Locate the cell with the specified text and output its (X, Y) center coordinate. 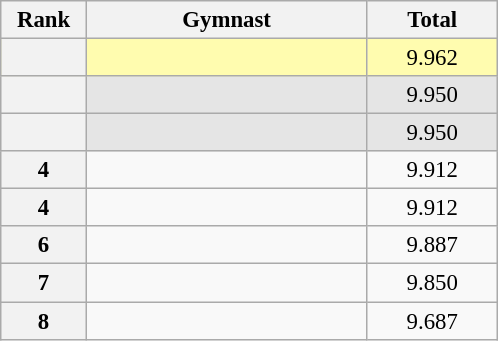
9.887 (432, 245)
9.962 (432, 58)
Rank (44, 20)
9.850 (432, 283)
Gymnast (226, 20)
8 (44, 321)
Total (432, 20)
9.687 (432, 321)
7 (44, 283)
6 (44, 245)
